Pinpoint the cell where the given text exists, returning its (x, y) midpoint coordinate. 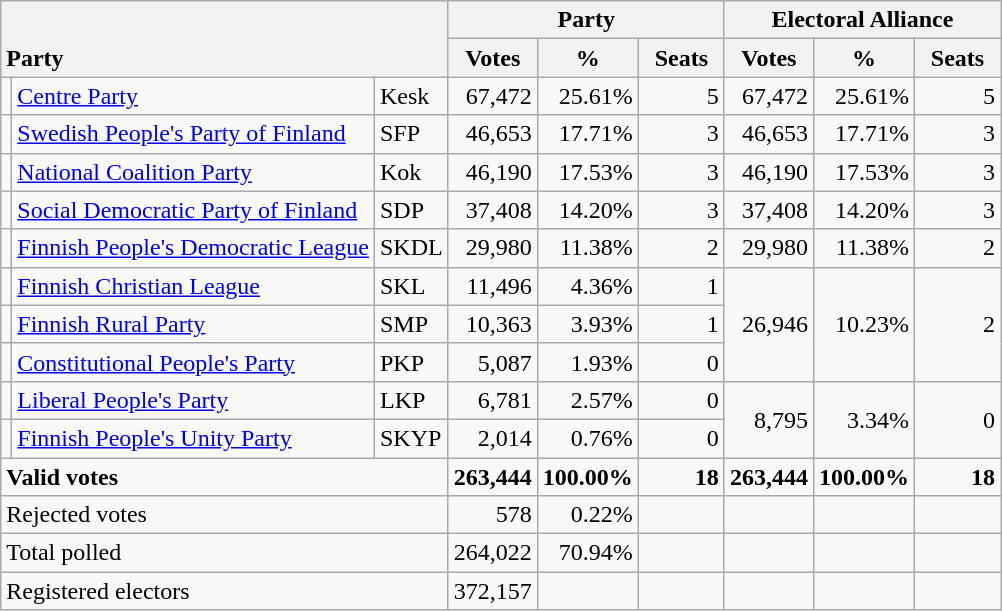
Centre Party (194, 96)
11,496 (492, 286)
2.57% (588, 400)
3.93% (588, 324)
SKDL (411, 248)
2,014 (492, 438)
3.34% (864, 419)
26,946 (768, 324)
4.36% (588, 286)
5,087 (492, 362)
LKP (411, 400)
70.94% (588, 553)
PKP (411, 362)
Registered electors (224, 591)
Swedish People's Party of Finland (194, 134)
SKL (411, 286)
SMP (411, 324)
National Coalition Party (194, 172)
Liberal People's Party (194, 400)
Finnish People's Unity Party (194, 438)
Finnish People's Democratic League (194, 248)
372,157 (492, 591)
0.22% (588, 515)
SKYP (411, 438)
SFP (411, 134)
Finnish Christian League (194, 286)
Total polled (224, 553)
Rejected votes (224, 515)
1.93% (588, 362)
264,022 (492, 553)
8,795 (768, 419)
Valid votes (224, 477)
10.23% (864, 324)
0.76% (588, 438)
SDP (411, 210)
Social Democratic Party of Finland (194, 210)
Constitutional People's Party (194, 362)
10,363 (492, 324)
Electoral Alliance (862, 20)
578 (492, 515)
Kok (411, 172)
Kesk (411, 96)
6,781 (492, 400)
Finnish Rural Party (194, 324)
